Output the [X, Y] coordinate of the center of the cell containing the given text.  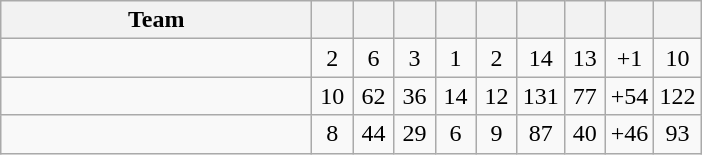
131 [540, 96]
13 [584, 58]
Team [156, 20]
12 [496, 96]
+46 [630, 134]
62 [374, 96]
122 [678, 96]
77 [584, 96]
36 [414, 96]
93 [678, 134]
+1 [630, 58]
29 [414, 134]
1 [456, 58]
3 [414, 58]
40 [584, 134]
87 [540, 134]
44 [374, 134]
8 [332, 134]
+54 [630, 96]
9 [496, 134]
